Determine the [X, Y] coordinate at the center of the cell enclosing the given text.  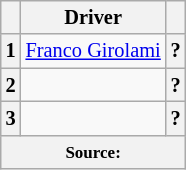
Source: [94, 152]
1 [11, 51]
3 [11, 118]
Driver [94, 17]
Franco Girolami [94, 51]
2 [11, 85]
